From the cell containing the given text, extract its center point as [x, y] coordinate. 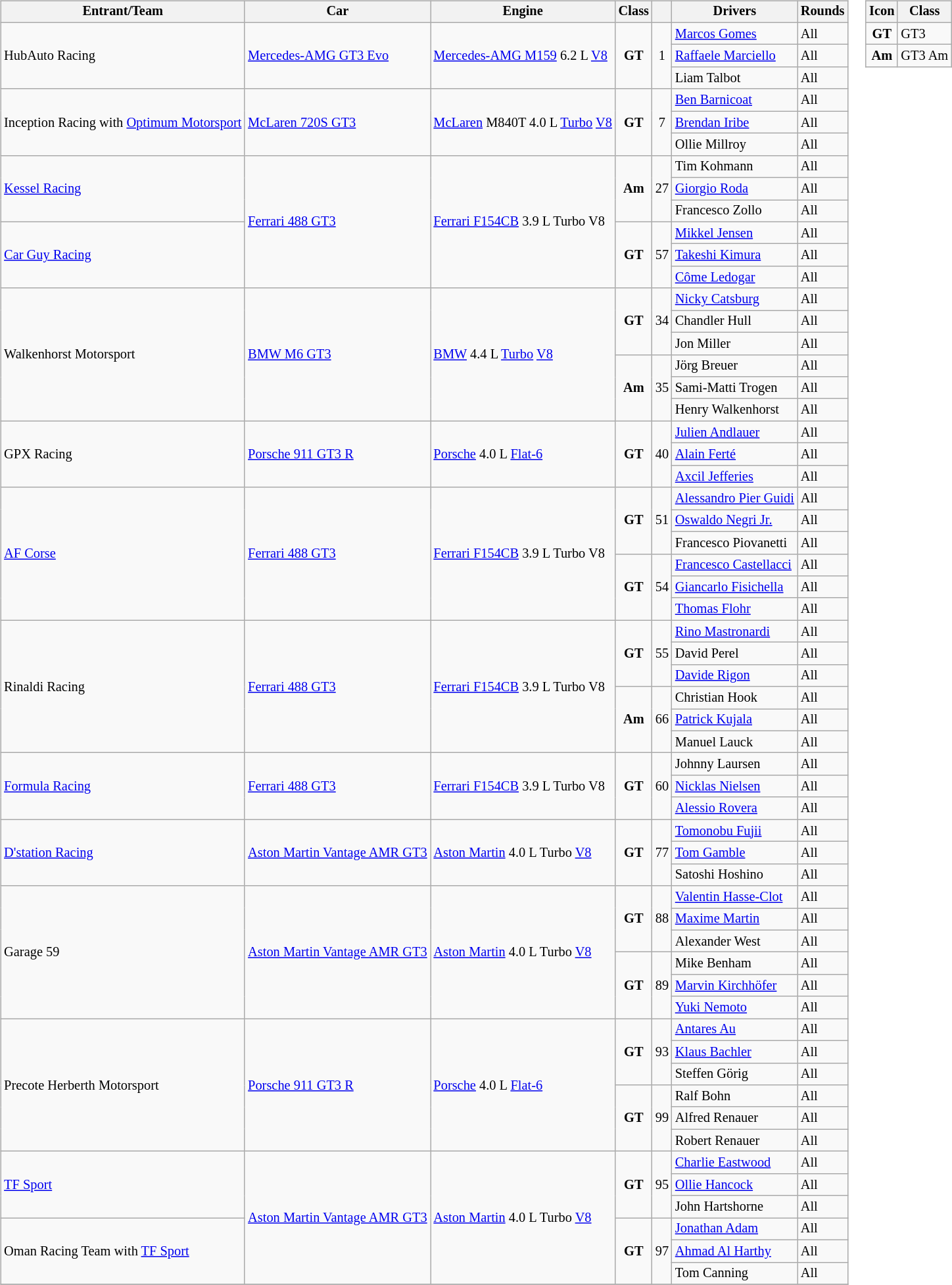
Ahmad Al Harthy [735, 1251]
Charlie Eastwood [735, 1163]
Tomonobu Fujii [735, 831]
Ben Barnicoat [735, 100]
Ollie Hancock [735, 1184]
Antares Au [735, 1030]
Formula Racing [122, 787]
Rinaldi Racing [122, 687]
Alessandro Pier Guidi [735, 498]
Tom Canning [735, 1273]
93 [662, 1052]
GT3 [924, 34]
HubAuto Racing [122, 55]
Giorgio Roda [735, 189]
Tom Gamble [735, 853]
97 [662, 1251]
Giancarlo Fisichella [735, 587]
Alessio Rovera [735, 808]
Jon Miller [735, 343]
Mikkel Jensen [735, 233]
Johnny Laursen [735, 764]
BMW M6 GT3 [337, 354]
David Perel [735, 654]
Christian Hook [735, 698]
Ollie Millroy [735, 145]
Raffaele Marciello [735, 56]
Steffen Görig [735, 1074]
Kessel Racing [122, 188]
51 [662, 521]
Chandler Hull [735, 322]
7 [662, 122]
Rounds [823, 12]
99 [662, 1118]
Oswaldo Negri Jr. [735, 521]
D'station Racing [122, 852]
Mike Benham [735, 963]
Jonathan Adam [735, 1229]
Entrant/Team [122, 12]
Patrick Kujala [735, 720]
Francesco Castellacci [735, 565]
Marvin Kirchhöfer [735, 986]
Precote Herberth Motorsport [122, 1085]
27 [662, 188]
John Hartshorne [735, 1207]
Marcos Gomes [735, 34]
Thomas Flohr [735, 609]
Mercedes-AMG GT3 Evo [337, 55]
Alexander West [735, 941]
Ralf Bohn [735, 1096]
Mercedes-AMG M159 6.2 L V8 [523, 55]
Takeshi Kimura [735, 255]
60 [662, 787]
Valentin Hasse-Clot [735, 897]
Manuel Lauck [735, 742]
Brendan Iribe [735, 122]
Nicklas Nielsen [735, 787]
35 [662, 388]
54 [662, 587]
AF Corse [122, 554]
Côme Ledogar [735, 278]
1 [662, 55]
Engine [523, 12]
55 [662, 654]
57 [662, 255]
Walkenhorst Motorsport [122, 354]
Tim Kohmann [735, 166]
Rino Mastronardi [735, 631]
Car [337, 12]
Inception Racing with Optimum Motorsport [122, 122]
88 [662, 919]
34 [662, 321]
Nicky Catsburg [735, 299]
Icon [882, 12]
Drivers [735, 12]
TF Sport [122, 1185]
89 [662, 985]
66 [662, 719]
Maxime Martin [735, 919]
GT3 Am [924, 56]
Alain Ferté [735, 454]
Liam Talbot [735, 78]
Sami-Matti Trogen [735, 388]
40 [662, 454]
Satoshi Hoshino [735, 875]
McLaren M840T 4.0 L Turbo V8 [523, 122]
Oman Racing Team with TF Sport [122, 1251]
Axcil Jefferies [735, 476]
Yuki Nemoto [735, 1007]
Garage 59 [122, 952]
Alfred Renauer [735, 1118]
Henry Walkenhorst [735, 410]
77 [662, 852]
Robert Renauer [735, 1140]
Car Guy Racing [122, 255]
BMW 4.4 L Turbo V8 [523, 354]
Klaus Bachler [735, 1052]
GPX Racing [122, 454]
Jörg Breuer [735, 366]
Francesco Piovanetti [735, 543]
Julien Andlauer [735, 432]
Francesco Zollo [735, 211]
95 [662, 1185]
Davide Rigon [735, 675]
McLaren 720S GT3 [337, 122]
